Scan for the cell matching the given text and deliver its [x, y] coordinate at center. 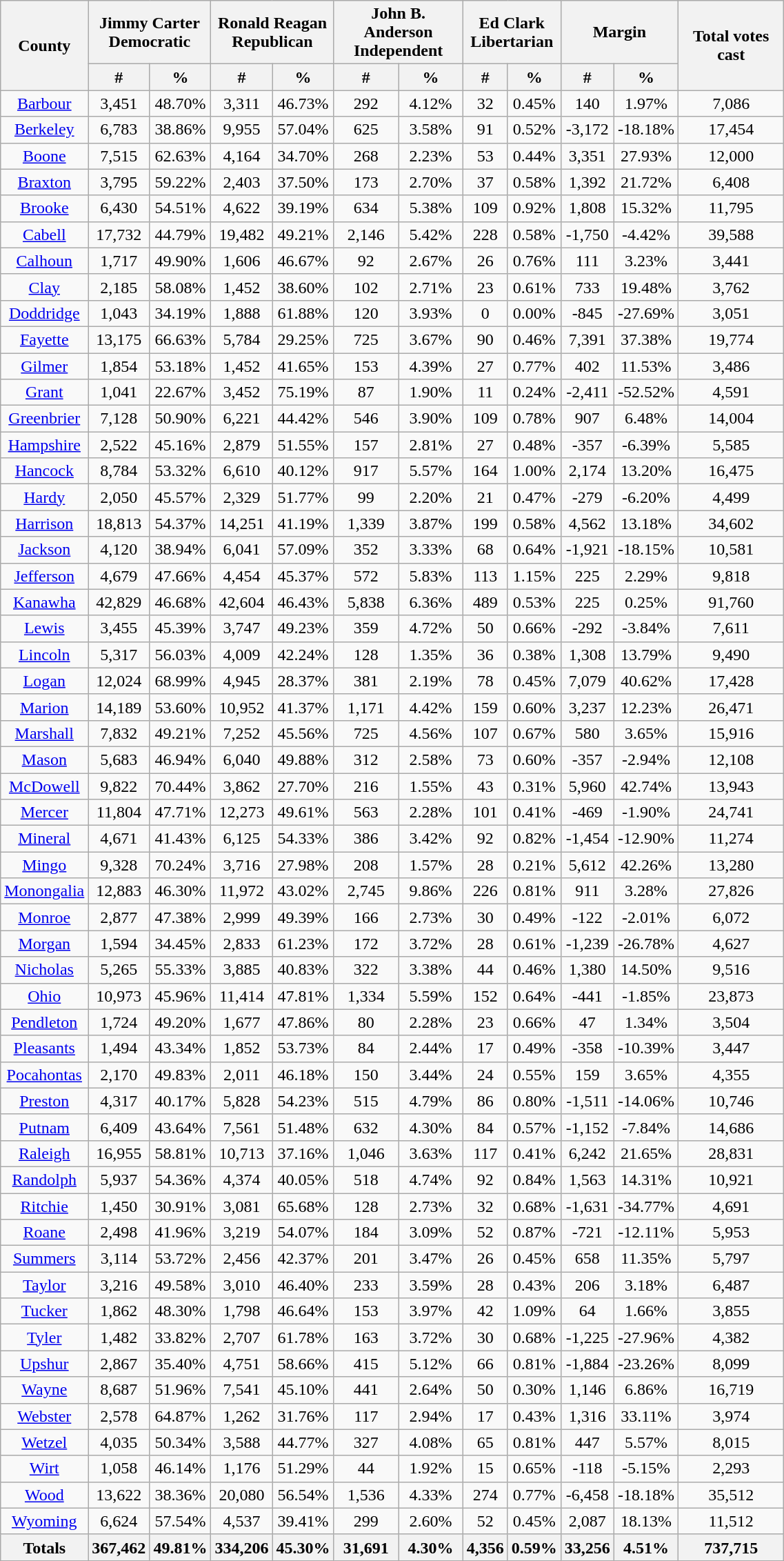
0.57% [534, 1127]
42,829 [119, 602]
4.42% [431, 707]
4,499 [731, 497]
42.74% [645, 786]
107 [485, 733]
43.64% [181, 1127]
Webster [44, 1416]
2,293 [731, 1469]
1.92% [431, 1469]
80 [366, 1022]
518 [366, 1180]
40.83% [303, 970]
917 [366, 471]
87 [366, 392]
0.44% [534, 156]
73 [485, 759]
Wyoming [44, 1521]
20,080 [241, 1495]
Ronald ReaganRepublican [272, 32]
2.58% [431, 759]
334,206 [241, 1547]
0.78% [534, 419]
2.70% [431, 182]
64.87% [181, 1416]
1,046 [366, 1153]
206 [587, 1285]
3,486 [731, 366]
12,000 [731, 156]
10,713 [241, 1153]
1,888 [241, 313]
173 [366, 182]
-1.85% [645, 996]
Ritchie [44, 1206]
5,265 [119, 970]
101 [485, 813]
216 [366, 786]
75.19% [303, 392]
17,732 [119, 235]
Lincoln [44, 655]
3,455 [119, 628]
31,691 [366, 1547]
Tyler [44, 1338]
34.19% [181, 313]
3,010 [241, 1285]
9,516 [731, 970]
3.87% [431, 524]
226 [485, 891]
9,822 [119, 786]
54.07% [303, 1233]
3,974 [731, 1416]
12,883 [119, 891]
2.44% [431, 1048]
150 [366, 1075]
-1,921 [587, 550]
1,334 [366, 996]
201 [366, 1259]
27,826 [731, 891]
1,677 [241, 1022]
0.82% [534, 839]
53.72% [181, 1259]
61.78% [303, 1338]
-6,458 [587, 1495]
-441 [587, 996]
5,317 [119, 655]
8,784 [119, 471]
7,611 [731, 628]
312 [366, 759]
5.59% [431, 996]
0.55% [534, 1075]
6.36% [431, 602]
-1,631 [587, 1206]
1,494 [119, 1048]
2,522 [119, 445]
47.86% [303, 1022]
41.19% [303, 524]
6,624 [119, 1521]
1.55% [431, 786]
0.80% [534, 1101]
3.23% [645, 261]
38.36% [181, 1495]
-26.78% [645, 944]
40.05% [303, 1180]
0.59% [534, 1547]
-1,511 [587, 1101]
1.15% [534, 576]
1.90% [431, 392]
3,051 [731, 313]
1,146 [587, 1390]
53.73% [303, 1048]
46.94% [181, 759]
Jackson [44, 550]
66.63% [181, 339]
91 [485, 130]
27.93% [645, 156]
46.30% [181, 891]
6,487 [731, 1285]
34.45% [181, 944]
634 [366, 208]
-27.69% [645, 313]
4,562 [587, 524]
1,862 [119, 1311]
62.63% [181, 156]
14.31% [645, 1180]
Monroe [44, 917]
381 [366, 681]
Brooke [44, 208]
5,797 [731, 1259]
22.67% [181, 392]
-12.90% [645, 839]
327 [366, 1442]
1.09% [534, 1311]
43 [485, 786]
66 [485, 1364]
299 [366, 1521]
6,409 [119, 1127]
Total votes cast [731, 46]
4,382 [731, 1338]
-118 [587, 1469]
447 [587, 1442]
1,808 [587, 208]
Wirt [44, 1469]
46.73% [303, 103]
1.00% [534, 471]
1.97% [645, 103]
Wayne [44, 1390]
Gilmer [44, 366]
1,041 [119, 392]
45.57% [181, 497]
53 [485, 156]
1,058 [119, 1469]
Tucker [44, 1311]
41.96% [181, 1233]
51.48% [303, 1127]
Hancock [44, 471]
4.39% [431, 366]
2,456 [241, 1259]
44.77% [303, 1442]
3.33% [431, 550]
Grant [44, 392]
16,955 [119, 1153]
6,430 [119, 208]
34.70% [303, 156]
-18.15% [645, 550]
57.04% [303, 130]
30.91% [181, 1206]
-3,172 [587, 130]
39,588 [731, 235]
102 [366, 287]
1.66% [645, 1311]
26,471 [731, 707]
90 [485, 339]
3,504 [731, 1022]
27.70% [303, 786]
58.81% [181, 1153]
2,879 [241, 445]
-292 [587, 628]
Upshur [44, 1364]
0.38% [534, 655]
1.57% [431, 865]
2,403 [241, 182]
13.79% [645, 655]
4,691 [731, 1206]
27.98% [303, 865]
Ed ClarkLibertarian [512, 32]
51.55% [303, 445]
4,355 [731, 1075]
2,087 [587, 1521]
15.32% [645, 208]
228 [485, 235]
0.65% [534, 1469]
4.08% [431, 1442]
120 [366, 313]
Mineral [44, 839]
-3.84% [645, 628]
24,741 [731, 813]
0.67% [534, 733]
911 [587, 891]
10,952 [241, 707]
5.42% [431, 235]
322 [366, 970]
402 [587, 366]
Wetzel [44, 1442]
68 [485, 550]
3.44% [431, 1075]
46.67% [303, 261]
47.66% [181, 576]
40.12% [303, 471]
14,251 [241, 524]
41.65% [303, 366]
1,717 [119, 261]
47.38% [181, 917]
359 [366, 628]
33,256 [587, 1547]
-1,454 [587, 839]
658 [587, 1259]
-1,152 [587, 1127]
1,852 [241, 1048]
7,515 [119, 156]
0.53% [534, 602]
Totals [44, 1547]
46.40% [303, 1285]
19,774 [731, 339]
515 [366, 1101]
9,490 [731, 655]
2,999 [241, 917]
21.72% [645, 182]
-2.01% [645, 917]
733 [587, 287]
3.67% [431, 339]
3,351 [587, 156]
Margin [619, 32]
3,237 [587, 707]
6,783 [119, 130]
5.83% [431, 576]
Harrison [44, 524]
13.18% [645, 524]
0 [485, 313]
386 [366, 839]
2,050 [119, 497]
49.61% [303, 813]
Summers [44, 1259]
-122 [587, 917]
367,462 [119, 1547]
99 [366, 497]
45.30% [303, 1547]
14.50% [645, 970]
7,832 [119, 733]
42.24% [303, 655]
4.72% [431, 628]
0.47% [534, 497]
2.20% [431, 497]
-10.39% [645, 1048]
2.94% [431, 1416]
47 [587, 1022]
Cabell [44, 235]
0.92% [534, 208]
-27.96% [645, 1338]
54.23% [303, 1101]
51.29% [303, 1469]
907 [587, 419]
42,604 [241, 602]
4.12% [431, 103]
2,174 [587, 471]
415 [366, 1364]
184 [366, 1233]
-6.39% [645, 445]
Lewis [44, 628]
113 [485, 576]
3,311 [241, 103]
6.48% [645, 419]
6,242 [587, 1153]
Logan [44, 681]
-14.06% [645, 1101]
18,813 [119, 524]
-1,884 [587, 1364]
2,833 [241, 944]
49.83% [181, 1075]
172 [366, 944]
4.74% [431, 1180]
37.16% [303, 1153]
12,273 [241, 813]
46.68% [181, 602]
49.58% [181, 1285]
2.60% [431, 1521]
3.58% [431, 130]
5.12% [431, 1364]
5,953 [731, 1233]
4,454 [241, 576]
36 [485, 655]
233 [366, 1285]
4.33% [431, 1495]
47.71% [181, 813]
12,108 [731, 759]
-1,239 [587, 944]
572 [366, 576]
45.37% [303, 576]
1,171 [366, 707]
44.79% [181, 235]
43.34% [181, 1048]
78 [485, 681]
53.32% [181, 471]
Berkeley [44, 130]
3,452 [241, 392]
49.39% [303, 917]
70.44% [181, 786]
49.20% [181, 1022]
5,784 [241, 339]
McDowell [44, 786]
5,838 [366, 602]
37.50% [303, 182]
County [44, 46]
28.37% [303, 681]
2.67% [431, 261]
13,175 [119, 339]
49.23% [303, 628]
9.86% [431, 891]
0.21% [534, 865]
2.81% [431, 445]
Mercer [44, 813]
9,955 [241, 130]
Jimmy CarterDemocratic [150, 32]
11,972 [241, 891]
40.17% [181, 1101]
9,818 [731, 576]
38.60% [303, 287]
4,679 [119, 576]
46.14% [181, 1469]
38.86% [181, 130]
65 [485, 1442]
3.18% [645, 1285]
11,274 [731, 839]
3.38% [431, 970]
23,873 [731, 996]
21.65% [645, 1153]
86 [485, 1101]
38.94% [181, 550]
0.87% [534, 1233]
3,885 [241, 970]
3,588 [241, 1442]
Nicholas [44, 970]
1,450 [119, 1206]
1,724 [119, 1022]
Morgan [44, 944]
-5.15% [645, 1469]
41.43% [181, 839]
3,219 [241, 1233]
7,252 [241, 733]
54.51% [181, 208]
54.33% [303, 839]
Ohio [44, 996]
2,185 [119, 287]
4,356 [485, 1547]
61.88% [303, 313]
44.42% [303, 419]
1,380 [587, 970]
37.38% [645, 339]
3,855 [731, 1311]
41.37% [303, 707]
Hampshire [44, 445]
Fayette [44, 339]
Greenbrier [44, 419]
-279 [587, 497]
0.84% [534, 1180]
3,081 [241, 1206]
2,011 [241, 1075]
Roane [44, 1233]
4,751 [241, 1364]
Kanawha [44, 602]
4,164 [241, 156]
4,671 [119, 839]
3.28% [645, 891]
3.90% [431, 419]
6,040 [241, 759]
5,960 [587, 786]
49.88% [303, 759]
3,716 [241, 865]
57.54% [181, 1521]
7,561 [241, 1127]
56.03% [181, 655]
51.96% [181, 1390]
4.51% [645, 1547]
13.20% [645, 471]
53.60% [181, 707]
13,280 [731, 865]
5,937 [119, 1180]
45.16% [181, 445]
1,392 [587, 182]
3,441 [731, 261]
2.29% [645, 576]
4,120 [119, 550]
61.23% [303, 944]
-2.94% [645, 759]
546 [366, 419]
1.34% [645, 1022]
-34.77% [645, 1206]
65.68% [303, 1206]
34,602 [731, 524]
6,041 [241, 550]
4.79% [431, 1101]
0.48% [534, 445]
91,760 [731, 602]
12,024 [119, 681]
16,719 [731, 1390]
489 [485, 602]
42.37% [303, 1259]
0.24% [534, 392]
3,762 [731, 287]
10,973 [119, 996]
3,447 [731, 1048]
152 [485, 996]
7,086 [731, 103]
2.23% [431, 156]
1,339 [366, 524]
199 [485, 524]
4,591 [731, 392]
Mingo [44, 865]
7,128 [119, 419]
2,578 [119, 1416]
28,831 [731, 1153]
Calhoun [44, 261]
Putnam [44, 1127]
352 [366, 550]
157 [366, 445]
4,537 [241, 1521]
18.13% [645, 1521]
51.77% [303, 497]
164 [485, 471]
10,921 [731, 1180]
24 [485, 1075]
6,221 [241, 419]
-721 [587, 1233]
49.81% [181, 1547]
50.90% [181, 419]
8,015 [731, 1442]
4,627 [731, 944]
56.54% [303, 1495]
-2,411 [587, 392]
1,308 [587, 655]
11 [485, 392]
64 [587, 1311]
46.43% [303, 602]
441 [366, 1390]
1,798 [241, 1311]
8,687 [119, 1390]
11,795 [731, 208]
10,581 [731, 550]
39.19% [303, 208]
7,541 [241, 1390]
6,125 [241, 839]
1.35% [431, 655]
47.81% [303, 996]
Jefferson [44, 576]
9,328 [119, 865]
1,606 [241, 261]
292 [366, 103]
7,391 [587, 339]
7,079 [587, 681]
29.25% [303, 339]
19.48% [645, 287]
1,176 [241, 1469]
53.18% [181, 366]
48.70% [181, 103]
3,747 [241, 628]
4,009 [241, 655]
268 [366, 156]
274 [485, 1495]
3,862 [241, 786]
John B. AndersonIndependent [399, 32]
6.86% [645, 1390]
Marshall [44, 733]
625 [366, 130]
Pocahontas [44, 1075]
6,408 [731, 182]
12.23% [645, 707]
19,482 [241, 235]
45.96% [181, 996]
-1,225 [587, 1338]
111 [587, 261]
2,170 [119, 1075]
1,563 [587, 1180]
31.76% [303, 1416]
43.02% [303, 891]
3,114 [119, 1259]
1,043 [119, 313]
17,454 [731, 130]
50.34% [181, 1442]
2,867 [119, 1364]
163 [366, 1338]
-52.52% [645, 392]
14,004 [731, 419]
58.66% [303, 1364]
208 [366, 865]
3.93% [431, 313]
-12.11% [645, 1233]
4,945 [241, 681]
2.64% [431, 1390]
2,498 [119, 1233]
Pendleton [44, 1022]
-1,750 [587, 235]
37 [485, 182]
16,475 [731, 471]
0.25% [645, 602]
11,414 [241, 996]
4,035 [119, 1442]
Pleasants [44, 1048]
3.63% [431, 1153]
140 [587, 103]
11,804 [119, 813]
Clay [44, 287]
57.09% [303, 550]
1,262 [241, 1416]
54.36% [181, 1180]
45.39% [181, 628]
-845 [587, 313]
49.90% [181, 261]
2.71% [431, 287]
2.19% [431, 681]
3.09% [431, 1233]
5,612 [587, 865]
42 [485, 1311]
13,943 [731, 786]
13,622 [119, 1495]
4.56% [431, 733]
68.99% [181, 681]
2,146 [366, 235]
59.22% [181, 182]
5,585 [731, 445]
3,451 [119, 103]
10,746 [731, 1101]
-7.84% [645, 1127]
Wood [44, 1495]
1,854 [119, 366]
11.53% [645, 366]
1,536 [366, 1495]
15,916 [731, 733]
8,099 [731, 1364]
5.38% [431, 208]
2,745 [366, 891]
14,189 [119, 707]
5,683 [119, 759]
Doddridge [44, 313]
0.00% [534, 313]
42.26% [645, 865]
3,216 [119, 1285]
48.30% [181, 1311]
4,622 [241, 208]
35.40% [181, 1364]
45.56% [303, 733]
-358 [587, 1048]
55.33% [181, 970]
3.42% [431, 839]
1,594 [119, 944]
Mason [44, 759]
2,877 [119, 917]
4,374 [241, 1180]
46.64% [303, 1311]
-469 [587, 813]
Preston [44, 1101]
Braxton [44, 182]
11,512 [731, 1521]
580 [587, 733]
46.18% [303, 1075]
Marion [44, 707]
3.47% [431, 1259]
Barbour [44, 103]
632 [366, 1127]
35,512 [731, 1495]
737,715 [731, 1547]
17,428 [731, 681]
-1.90% [645, 813]
2,707 [241, 1338]
0.30% [534, 1390]
563 [366, 813]
1,316 [587, 1416]
Monongalia [44, 891]
58.08% [181, 287]
11.35% [645, 1259]
5,828 [241, 1101]
166 [366, 917]
3.97% [431, 1311]
4,317 [119, 1101]
0.76% [534, 261]
3,795 [119, 182]
54.37% [181, 524]
15 [485, 1469]
Taylor [44, 1285]
6,072 [731, 917]
1,482 [119, 1338]
0.52% [534, 130]
3.59% [431, 1285]
-6.20% [645, 497]
33.82% [181, 1338]
Raleigh [44, 1153]
14,686 [731, 1127]
39.41% [303, 1521]
6,610 [241, 471]
40.62% [645, 681]
0.31% [534, 786]
Hardy [44, 497]
45.10% [303, 1390]
70.24% [181, 865]
Boone [44, 156]
33.11% [645, 1416]
21 [485, 497]
-23.26% [645, 1364]
2,329 [241, 497]
-4.42% [645, 235]
Randolph [44, 1180]
